Identify which cell holds the provided text, then report its (x, y) central coordinate. 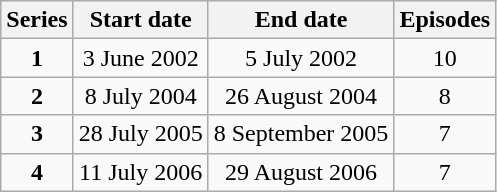
8 July 2004 (140, 96)
10 (445, 58)
11 July 2006 (140, 172)
Episodes (445, 20)
5 July 2002 (301, 58)
3 (37, 134)
End date (301, 20)
3 June 2002 (140, 58)
Series (37, 20)
2 (37, 96)
29 August 2006 (301, 172)
26 August 2004 (301, 96)
Start date (140, 20)
4 (37, 172)
1 (37, 58)
8 (445, 96)
8 September 2005 (301, 134)
28 July 2005 (140, 134)
